Determine the (x, y) coordinate at the center of the cell enclosing the given text.  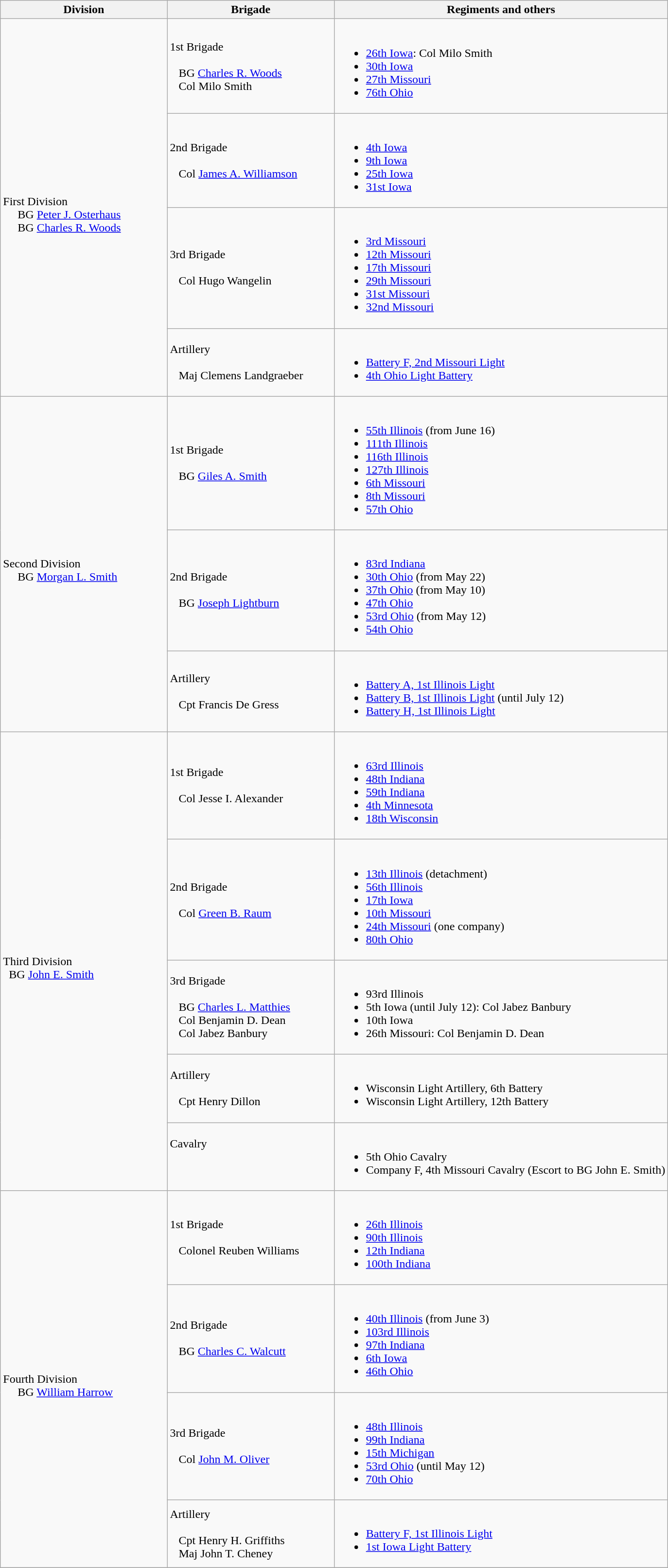
Artillery Maj Clemens Landgraeber (251, 362)
Artillery Cpt Francis De Gress (251, 691)
Wisconsin Light Artillery, 6th BatteryWisconsin Light Artillery, 12th Battery (501, 1088)
Battery F, 1st Illinois Light1st Iowa Light Battery (501, 1534)
Division (84, 10)
Third Division BG John E. Smith (84, 961)
3rd Brigade Col John M. Oliver (251, 1446)
13th Illinois (detachment)56th Illinois17th Iowa10th Missouri24th Missouri (one company)80th Ohio (501, 899)
Second Division BG Morgan L. Smith (84, 564)
Cavalry (251, 1156)
48th Illinois99th Indiana15th Michigan53rd Ohio (until May 12)70th Ohio (501, 1446)
Fourth Division BG William Harrow (84, 1379)
Regiments and others (501, 10)
26th Illinois90th Illinois12th Indiana100th Indiana (501, 1238)
2nd Brigade BG Joseph Lightburn (251, 590)
3rd Missouri12th Missouri17th Missouri29th Missouri31st Missouri32nd Missouri (501, 268)
93rd Illinois5th Iowa (until July 12): Col Jabez Banbury10th Iowa26th Missouri: Col Benjamin D. Dean (501, 1007)
2nd Brigade BG Charles C. Walcutt (251, 1339)
First Division BG Peter J. Osterhaus BG Charles R. Woods (84, 208)
1st Brigade BG Giles A. Smith (251, 463)
40th Illinois (from June 3)103rd Illinois97th Indiana6th Iowa46th Ohio (501, 1339)
4th Iowa9th Iowa25th Iowa31st Iowa (501, 160)
3rd Brigade Col Hugo Wangelin (251, 268)
5th Ohio CavalryCompany F, 4th Missouri Cavalry (Escort to BG John E. Smith) (501, 1156)
3rd Brigade BG Charles L. Matthies Col Benjamin D. Dean Col Jabez Banbury (251, 1007)
Brigade (251, 10)
1st Brigade BG Charles R. Woods Col Milo Smith (251, 66)
Artillery Cpt Henry Dillon (251, 1088)
Battery A, 1st Illinois LightBattery B, 1st Illinois Light (until July 12)Battery H, 1st Illinois Light (501, 691)
26th Iowa: Col Milo Smith30th Iowa27th Missouri76th Ohio (501, 66)
2nd Brigade Col James A. Williamson (251, 160)
63rd Illinois48th Indiana59th Indiana4th Minnesota18th Wisconsin (501, 786)
1st Brigade Colonel Reuben Williams (251, 1238)
2nd Brigade Col Green B. Raum (251, 899)
Artillery Cpt Henry H. Griffiths Maj John T. Cheney (251, 1534)
1st Brigade Col Jesse I. Alexander (251, 786)
83rd Indiana30th Ohio (from May 22)37th Ohio (from May 10)47th Ohio53rd Ohio (from May 12)54th Ohio (501, 590)
Battery F, 2nd Missouri Light4th Ohio Light Battery (501, 362)
55th Illinois (from June 16)111th Illinois116th Illinois127th Illinois6th Missouri8th Missouri57th Ohio (501, 463)
